Scan for the cell matching the given text and deliver its [x, y] coordinate at center. 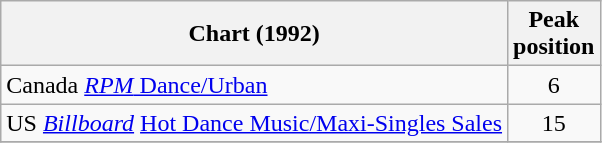
6 [554, 85]
US Billboard Hot Dance Music/Maxi-Singles Sales [254, 123]
Peakposition [554, 34]
Canada RPM Dance/Urban [254, 85]
Chart (1992) [254, 34]
15 [554, 123]
